Find where the given text appears and provide that cell's center as [x, y] coordinate. 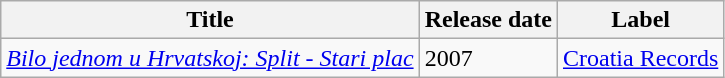
Title [210, 20]
Bilo jednom u Hrvatskoj: Split - Stari plac [210, 58]
Label [640, 20]
2007 [488, 58]
Release date [488, 20]
Croatia Records [640, 58]
